Extract the [X, Y] coordinate from the center of the cell holding the provided text.  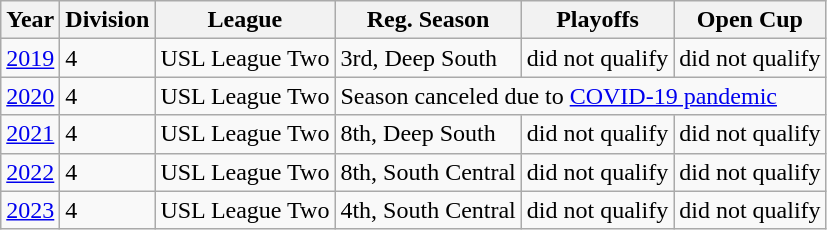
8th, Deep South [428, 134]
2021 [30, 134]
Season canceled due to COVID-19 pandemic [580, 96]
Reg. Season [428, 20]
2020 [30, 96]
Playoffs [597, 20]
Year [30, 20]
2022 [30, 172]
8th, South Central [428, 172]
Division [108, 20]
League [245, 20]
2019 [30, 58]
3rd, Deep South [428, 58]
2023 [30, 210]
4th, South Central [428, 210]
Open Cup [750, 20]
